Determine the [x, y] coordinate at the center of the cell enclosing the given text.  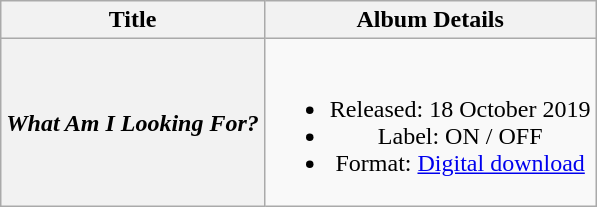
What Am I Looking For? [133, 122]
Released: 18 October 2019Label: ON / OFFFormat: Digital download [430, 122]
Album Details [430, 20]
Title [133, 20]
